Locate the cell with the specified text and output its [X, Y] center coordinate. 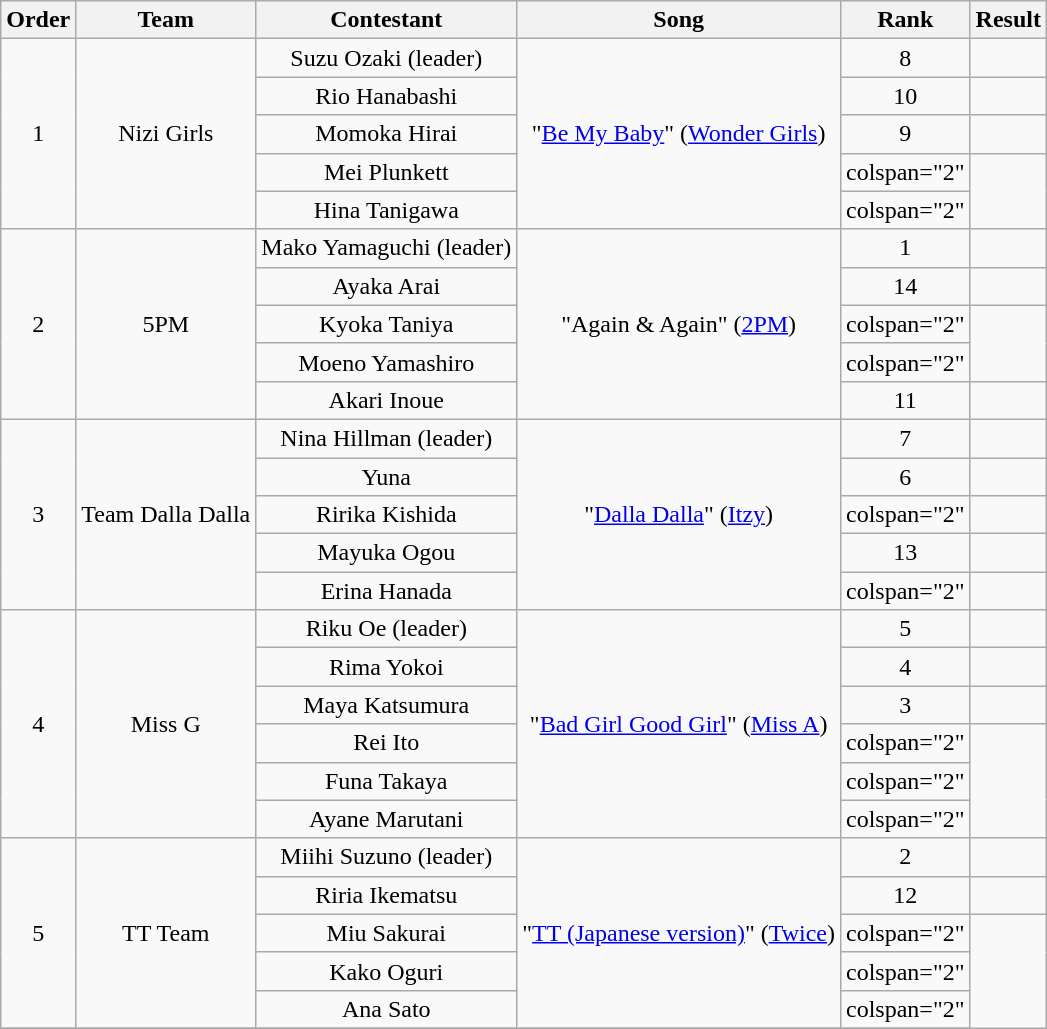
Rima Yokoi [386, 667]
12 [906, 895]
Contestant [386, 20]
Rank [906, 20]
Ayaka Arai [386, 286]
Ana Sato [386, 1009]
6 [906, 477]
Result [1008, 20]
10 [906, 96]
Akari Inoue [386, 400]
Rei Ito [386, 743]
"Again & Again" (2PM) [679, 324]
Team Dalla Dalla [166, 514]
Ayane Marutani [386, 819]
Yuna [386, 477]
Mei Plunkett [386, 172]
"Be My Baby" (Wonder Girls) [679, 134]
Kako Oguri [386, 971]
Order [38, 20]
Momoka Hirai [386, 134]
Maya Katsumura [386, 705]
Riku Oe (leader) [386, 629]
9 [906, 134]
Kyoka Taniya [386, 324]
Rio Hanabashi [386, 96]
13 [906, 553]
Mayuka Ogou [386, 553]
"TT (Japanese version)" (Twice) [679, 933]
11 [906, 400]
Nizi Girls [166, 134]
Mako Yamaguchi (leader) [386, 248]
Riria Ikematsu [386, 895]
Nina Hillman (leader) [386, 438]
Ririka Kishida [386, 515]
Song [679, 20]
Miss G [166, 724]
Erina Hanada [386, 591]
TT Team [166, 933]
Hina Tanigawa [386, 210]
Team [166, 20]
Miu Sakurai [386, 933]
Suzu Ozaki (leader) [386, 58]
Miihi Suzuno (leader) [386, 857]
7 [906, 438]
Moeno Yamashiro [386, 362]
14 [906, 286]
5PM [166, 324]
8 [906, 58]
Funa Takaya [386, 781]
"Bad Girl Good Girl" (Miss A) [679, 724]
"Dalla Dalla" (Itzy) [679, 514]
